Output the (x, y) coordinate of the center of the cell containing the given text.  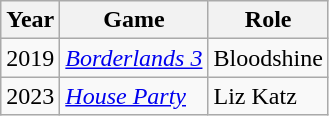
Bloodshine (268, 58)
Liz Katz (268, 96)
Game (134, 20)
Year (30, 20)
Borderlands 3 (134, 58)
House Party (134, 96)
2019 (30, 58)
Role (268, 20)
2023 (30, 96)
